Search for the cell housing the specified text and yield its (X, Y) center coordinate. 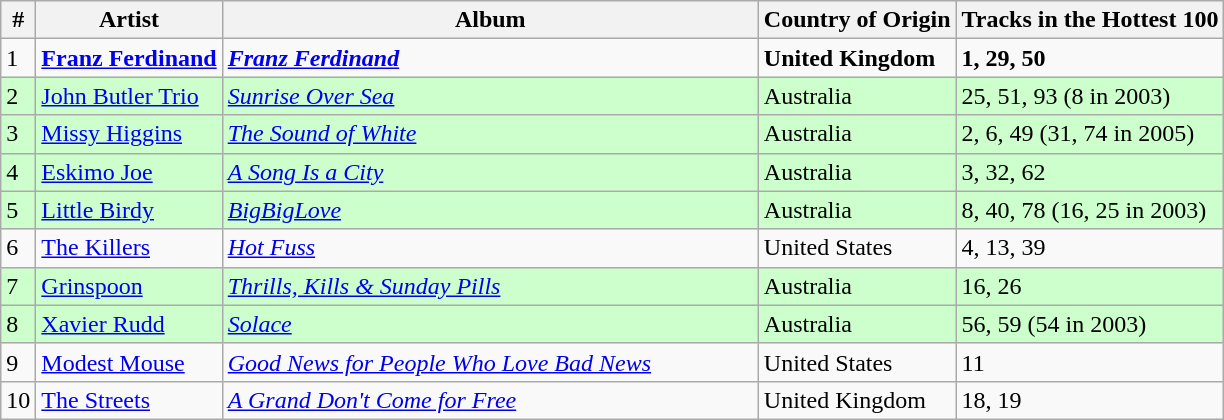
4, 13, 39 (1090, 248)
A Grand Don't Come for Free (490, 400)
3, 32, 62 (1090, 172)
8, 40, 78 (16, 25 in 2003) (1090, 210)
Good News for People Who Love Bad News (490, 362)
The Killers (129, 248)
25, 51, 93 (8 in 2003) (1090, 96)
BigBigLove (490, 210)
John Butler Trio (129, 96)
11 (1090, 362)
Missy Higgins (129, 134)
# (18, 20)
7 (18, 286)
3 (18, 134)
9 (18, 362)
Artist (129, 20)
Little Birdy (129, 210)
8 (18, 324)
Grinspoon (129, 286)
Solace (490, 324)
Hot Fuss (490, 248)
Country of Origin (857, 20)
A Song Is a City (490, 172)
6 (18, 248)
Eskimo Joe (129, 172)
Thrills, Kills & Sunday Pills (490, 286)
16, 26 (1090, 286)
Sunrise Over Sea (490, 96)
56, 59 (54 in 2003) (1090, 324)
18, 19 (1090, 400)
2 (18, 96)
4 (18, 172)
1 (18, 58)
The Streets (129, 400)
Album (490, 20)
Tracks in the Hottest 100 (1090, 20)
10 (18, 400)
2, 6, 49 (31, 74 in 2005) (1090, 134)
5 (18, 210)
Xavier Rudd (129, 324)
The Sound of White (490, 134)
1, 29, 50 (1090, 58)
Modest Mouse (129, 362)
